Provide the [X, Y] coordinate of the cell's center where the given text is located.  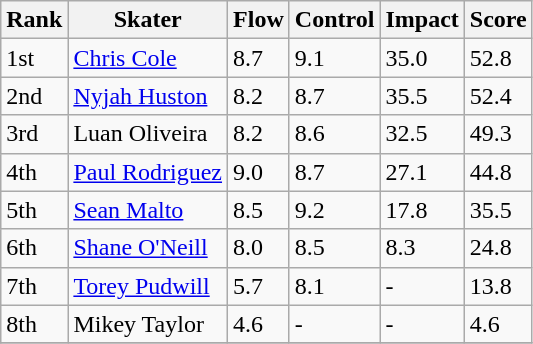
17.8 [422, 210]
44.8 [498, 172]
8th [34, 324]
Chris Cole [148, 58]
5th [34, 210]
Score [498, 20]
Luan Oliveira [148, 134]
Torey Pudwill [148, 286]
Impact [422, 20]
3rd [34, 134]
1st [34, 58]
24.8 [498, 248]
9.0 [259, 172]
Nyjah Huston [148, 96]
5.7 [259, 286]
Skater [148, 20]
Rank [34, 20]
52.8 [498, 58]
35.0 [422, 58]
Sean Malto [148, 210]
8.1 [334, 286]
7th [34, 286]
Shane O'Neill [148, 248]
2nd [34, 96]
Paul Rodriguez [148, 172]
32.5 [422, 134]
27.1 [422, 172]
8.0 [259, 248]
9.1 [334, 58]
4th [34, 172]
Control [334, 20]
49.3 [498, 134]
Flow [259, 20]
9.2 [334, 210]
6th [34, 248]
52.4 [498, 96]
Mikey Taylor [148, 324]
13.8 [498, 286]
8.3 [422, 248]
8.6 [334, 134]
